Determine the [X, Y] coordinate at the center of the cell enclosing the given text.  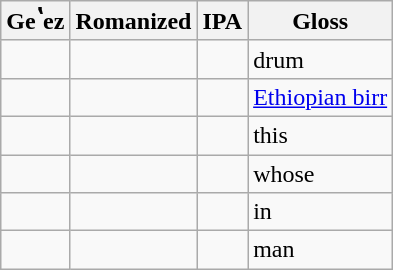
Geʽez [36, 21]
in [320, 212]
this [320, 135]
IPA [222, 21]
Gloss [320, 21]
Ethiopian birr [320, 97]
Romanized [134, 21]
man [320, 250]
drum [320, 59]
whose [320, 173]
